From the cell containing the given text, extract its center point as (x, y) coordinate. 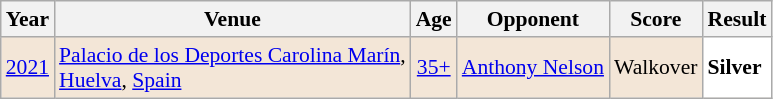
35+ (434, 68)
Anthony Nelson (533, 68)
Silver (738, 68)
Age (434, 19)
2021 (28, 68)
Result (738, 19)
Opponent (533, 19)
Walkover (656, 68)
Venue (232, 19)
Year (28, 19)
Palacio de los Deportes Carolina Marín,Huelva, Spain (232, 68)
Score (656, 19)
